Detect which cell encompasses the target text, then output its [X, Y] center coordinate. 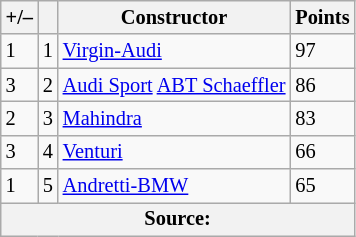
83 [322, 118]
+/– [20, 17]
Virgin-Audi [174, 51]
Venturi [174, 152]
86 [322, 85]
97 [322, 51]
66 [322, 152]
5 [48, 186]
Audi Sport ABT Schaeffler [174, 85]
Points [322, 17]
Mahindra [174, 118]
65 [322, 186]
Constructor [174, 17]
Andretti-BMW [174, 186]
4 [48, 152]
Source: [178, 219]
